Return (X, Y) of the center of cell containing provided text 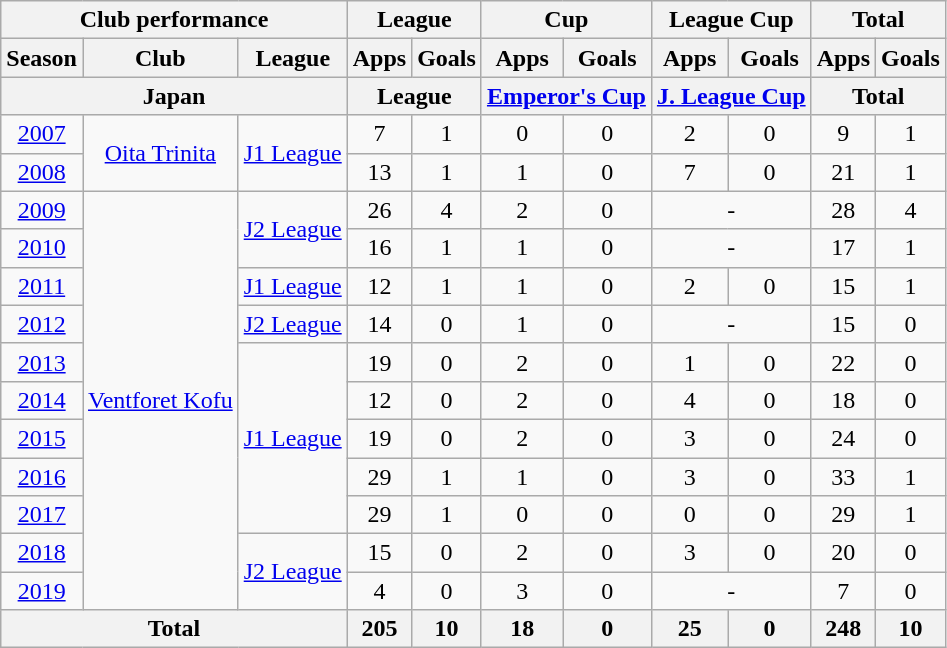
28 (843, 210)
Club (160, 58)
16 (379, 248)
26 (379, 210)
Japan (174, 96)
9 (843, 134)
Ventforet Kofu (160, 400)
248 (843, 629)
2012 (42, 324)
2011 (42, 286)
2016 (42, 477)
22 (843, 362)
2018 (42, 553)
25 (690, 629)
Cup (566, 20)
Emperor's Cup (566, 96)
2013 (42, 362)
13 (379, 172)
17 (843, 248)
Club performance (174, 20)
14 (379, 324)
205 (379, 629)
Oita Trinita (160, 153)
2007 (42, 134)
League Cup (731, 20)
2010 (42, 248)
21 (843, 172)
33 (843, 477)
24 (843, 438)
2008 (42, 172)
2014 (42, 400)
Season (42, 58)
J. League Cup (731, 96)
2009 (42, 210)
2019 (42, 591)
2017 (42, 515)
2015 (42, 438)
20 (843, 553)
